Pinpoint the cell where the given text exists, returning its [X, Y] midpoint coordinate. 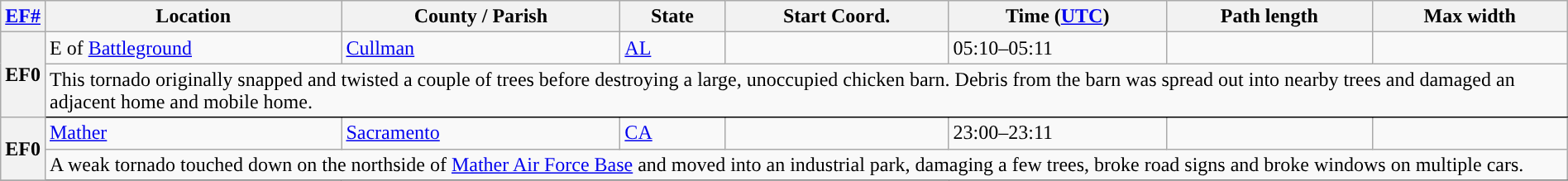
Time (UTC) [1057, 17]
Sacramento [481, 133]
Mather [193, 133]
Start Coord. [837, 17]
E of Battleground [193, 48]
AL [672, 48]
23:00–23:11 [1057, 133]
Path length [1269, 17]
Location [193, 17]
Max width [1470, 17]
County / Parish [481, 17]
CA [672, 133]
Cullman [481, 48]
05:10–05:11 [1057, 48]
EF# [23, 17]
State [672, 17]
